Search for the cell housing the specified text and yield its (X, Y) center coordinate. 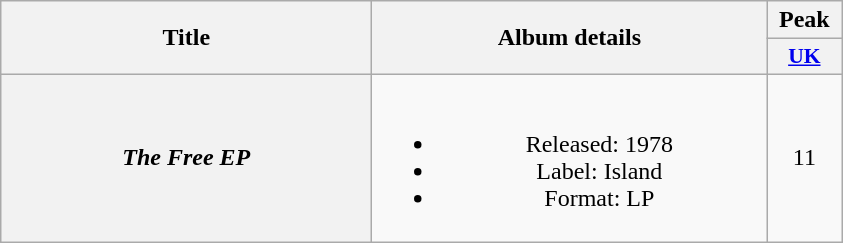
Released: 1978Label: IslandFormat: LP (570, 158)
The Free EP (186, 158)
Peak (804, 20)
Album details (570, 38)
11 (804, 158)
UK (804, 57)
Title (186, 38)
